From the cell containing the given text, extract its center point as [X, Y] coordinate. 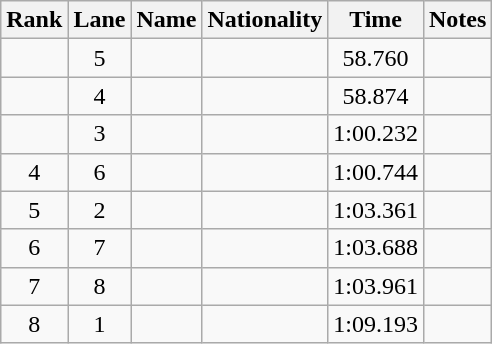
1:03.361 [376, 210]
58.760 [376, 58]
1:03.688 [376, 248]
Rank [34, 20]
Time [376, 20]
1 [100, 324]
2 [100, 210]
1:00.744 [376, 172]
Nationality [265, 20]
3 [100, 134]
Notes [457, 20]
1:00.232 [376, 134]
1:03.961 [376, 286]
58.874 [376, 96]
Name [166, 20]
Lane [100, 20]
1:09.193 [376, 324]
